Detect which cell encompasses the target text, then output its [X, Y] center coordinate. 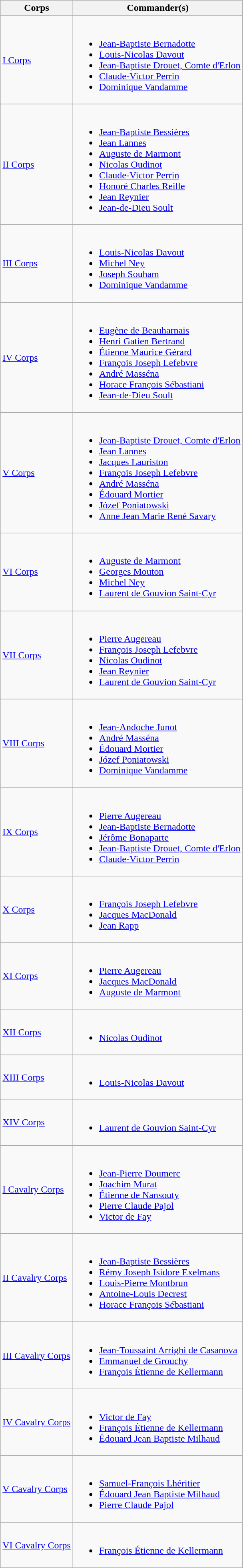
Eugène de BeauharnaisHenri Gatien BertrandÉtienne Maurice GérardFrançois Joseph LefebvreAndré MassénaHorace François SébastianiJean-de-Dieu Soult [157, 358]
Jean-Toussaint Arrighi de CasanovaEmmanuel de GrouchyFrançois Étienne de Kellermann [157, 1356]
III Corps [37, 264]
X Corps [37, 909]
Laurent de Gouvion Saint-Cyr [157, 1123]
Auguste de MarmontGeorges MoutonMichel NeyLaurent de Gouvion Saint-Cyr [157, 572]
VI Cavalry Corps [37, 1545]
IV Cavalry Corps [37, 1422]
XIV Corps [37, 1123]
IV Corps [37, 358]
VI Corps [37, 572]
VIII Corps [37, 743]
III Cavalry Corps [37, 1356]
I Corps [37, 60]
Jean-Baptiste BessièresRémy Joseph Isidore ExelmansLouis-Pierre MontbrunAntoine-Louis DecrestHorace François Sébastiani [157, 1278]
II Cavalry Corps [37, 1278]
François Étienne de Kellermann [157, 1545]
V Corps [37, 473]
XI Corps [37, 976]
II Corps [37, 164]
XIII Corps [37, 1077]
Corps [37, 8]
VII Corps [37, 655]
François Joseph LefebvreJacques MacDonaldJean Rapp [157, 909]
Pierre AugereauJacques MacDonaldAuguste de Marmont [157, 976]
Jean-Pierre DoumercJoachim MuratÉtienne de NansoutyPierre Claude PajolVictor de Fay [157, 1189]
Pierre AugereauJean-Baptiste BernadotteJérôme BonaparteJean-Baptiste Drouet, Comte d'ErlonClaude-Victor Perrin [157, 832]
Nicolas Oudinot [157, 1032]
Louis-Nicolas Davout [157, 1077]
Jean-Baptiste BernadotteLouis-Nicolas DavoutJean-Baptiste Drouet, Comte d'ErlonClaude-Victor PerrinDominique Vandamme [157, 60]
Samuel-François LhéritierÉdouard Jean Baptiste MilhaudPierre Claude Pajol [157, 1489]
V Cavalry Corps [37, 1489]
Jean-Andoche JunotAndré MassénaÉdouard MortierJózef PoniatowskiDominique Vandamme [157, 743]
Pierre AugereauFrançois Joseph LefebvreNicolas OudinotJean ReynierLaurent de Gouvion Saint-Cyr [157, 655]
XII Corps [37, 1032]
Commander(s) [157, 8]
IX Corps [37, 832]
Victor de FayFrançois Étienne de KellermannÉdouard Jean Baptiste Milhaud [157, 1422]
Jean-Baptiste BessièresJean LannesAuguste de MarmontNicolas OudinotClaude-Victor PerrinHonoré Charles ReilleJean ReynierJean-de-Dieu Soult [157, 164]
Louis-Nicolas DavoutMichel NeyJoseph SouhamDominique Vandamme [157, 264]
I Cavalry Corps [37, 1189]
